Pinpoint the cell where the given text exists, returning its [X, Y] midpoint coordinate. 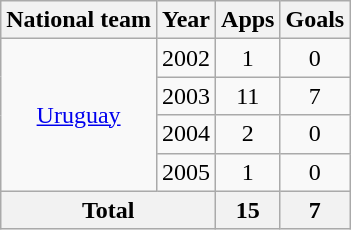
Uruguay [79, 115]
2 [248, 134]
Total [108, 210]
2002 [186, 58]
2003 [186, 96]
National team [79, 20]
11 [248, 96]
Goals [315, 20]
2004 [186, 134]
15 [248, 210]
2005 [186, 172]
Year [186, 20]
Apps [248, 20]
